Output the (x, y) coordinate of the center of the cell containing the given text.  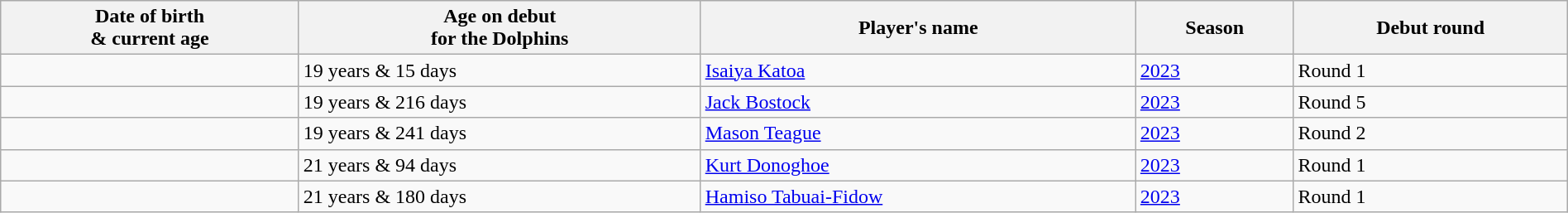
Date of birth& current age (150, 28)
Season (1214, 28)
Kurt Donoghoe (918, 165)
Mason Teague (918, 133)
Hamiso Tabuai-Fidow (918, 196)
19 years & 216 days (500, 102)
19 years & 241 days (500, 133)
Jack Bostock (918, 102)
Age on debutfor the Dolphins (500, 28)
21 years & 94 days (500, 165)
Round 5 (1431, 102)
Player's name (918, 28)
Isaiya Katoa (918, 70)
21 years & 180 days (500, 196)
19 years & 15 days (500, 70)
Round 2 (1431, 133)
Debut round (1431, 28)
